Provide the (x, y) coordinate of the cell's center where the given text is located.  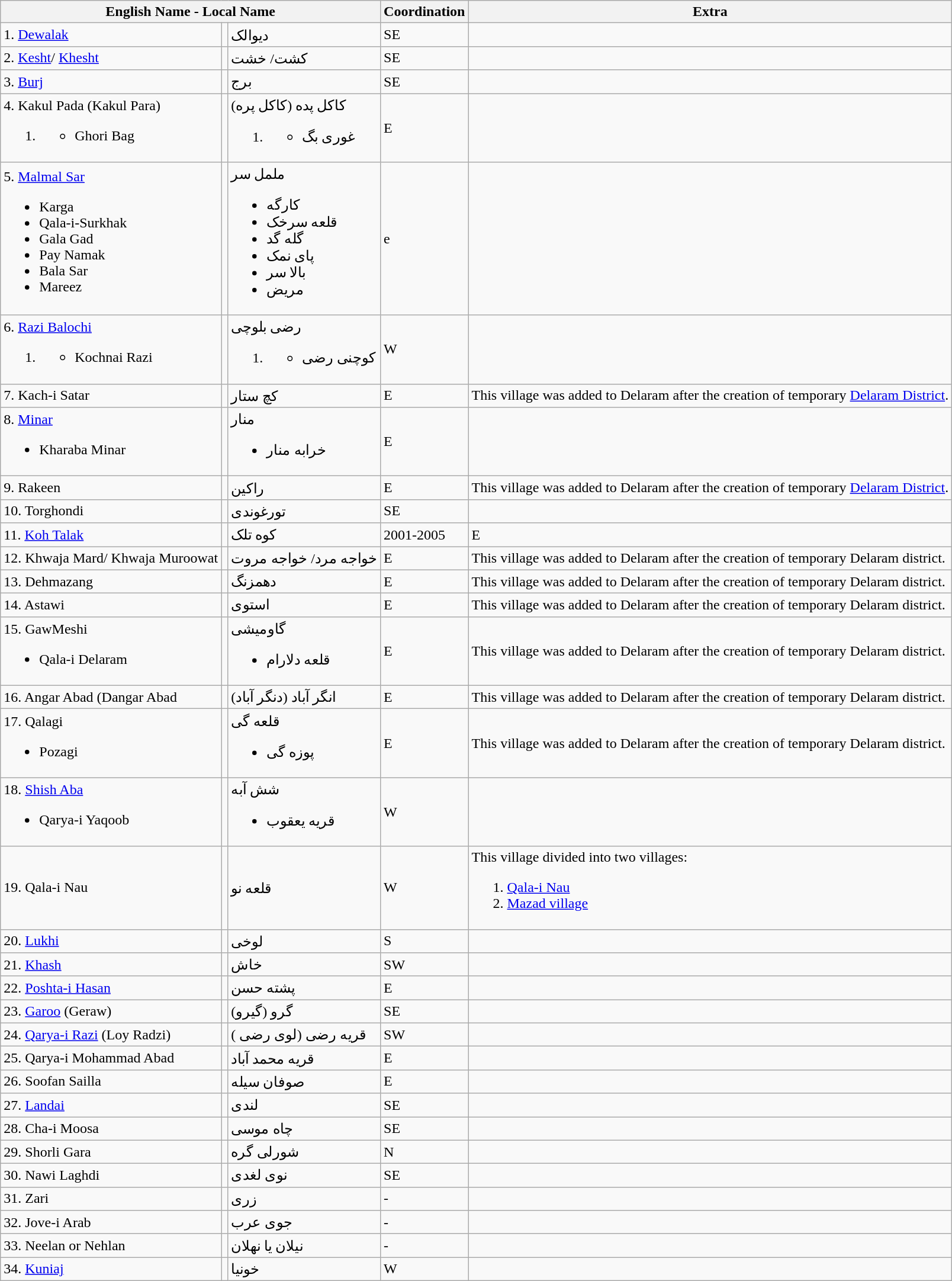
28. Cha-i Moosa (111, 1129)
جوی عرب (304, 1222)
1. Dewalak (111, 35)
23. Garoo (Geraw) (111, 1012)
ململ سرکارگهقلعه سرخکگله گدپای نمکبالا سرمریض (304, 239)
صوفان سیله (304, 1081)
9. Rakeen (111, 488)
21. Khash (111, 965)
14. Astawi (111, 605)
نیلان یا نهلان (304, 1245)
12. Khwaja Mard/ Khwaja Muroowat (111, 558)
لوخی (304, 941)
انگر آباد (دنگر آباد) (304, 697)
نوی لغدی (304, 1176)
10. Torghondi (111, 511)
31. Zari (111, 1199)
خاش (304, 965)
شورلی گره (304, 1152)
30. Nawi Laghdi (111, 1176)
چاه موسی (304, 1129)
25. Qarya-i Mohammad Abad (111, 1058)
قریه رضی (لوی رضی ) (304, 1035)
34. Kuniaj (111, 1269)
4. Kakul Pada (Kakul Para)Ghori Bag (111, 128)
کوه تلک (304, 535)
خونیا (304, 1269)
راکین (304, 488)
دهمزنگ (304, 582)
خواجه مرد/ خواجه مروت (304, 558)
8. MinarKharaba Minar (111, 442)
لندی (304, 1105)
قریه محمد آباد (304, 1058)
e (424, 239)
زری (304, 1199)
3. Burj (111, 82)
استوی (304, 605)
2001-2005 (424, 535)
منارخرابه منار (304, 442)
کشت/ خشت (304, 58)
7. Kach-i Satar (111, 396)
رضی بلوچیکوچنی رضی (304, 349)
32. Jove-i Arab (111, 1222)
13. Dehmazang (111, 582)
22. Poshta-i Hasan (111, 988)
کچ ستار (304, 396)
19. Qala-i Nau (111, 888)
N (424, 1152)
5. Malmal SarKargaQala-i-SurkhakGala GadPay NamakBala SarMareez (111, 239)
2. Kesht/ Khesht (111, 58)
24. Qarya-i Razi (Loy Radzi) (111, 1035)
20. Lukhi (111, 941)
تورغوندی (304, 511)
29. Shorli Gara (111, 1152)
گاومیشیقلعه دلارام (304, 651)
11. Koh Talak (111, 535)
33. Neelan or Nehlan (111, 1245)
This village divided into two villages:Qala-i NauMazad village (710, 888)
17. QalagiPozagi (111, 743)
قلعه گیپوزه گی (304, 743)
Extra (710, 12)
6. Razi BalochiKochnai Razi (111, 349)
S (424, 941)
کاکل پده (کاکل پره)غوری بگ (304, 128)
پشته حسن (304, 988)
گرو (گیرو) (304, 1012)
26. Soofan Sailla (111, 1081)
27. Landai (111, 1105)
15. GawMeshiQala-i Delaram (111, 651)
18. Shish AbaQarya-i Yaqoob (111, 812)
16. Angar Abad (Dangar Abad (111, 697)
دیوالک (304, 35)
برج (304, 82)
شش آبهقریه یعقوب (304, 812)
قلعه نو (304, 888)
English Name - Local Name (191, 12)
Coordination (424, 12)
